From the cell containing the given text, extract its center point as (x, y) coordinate. 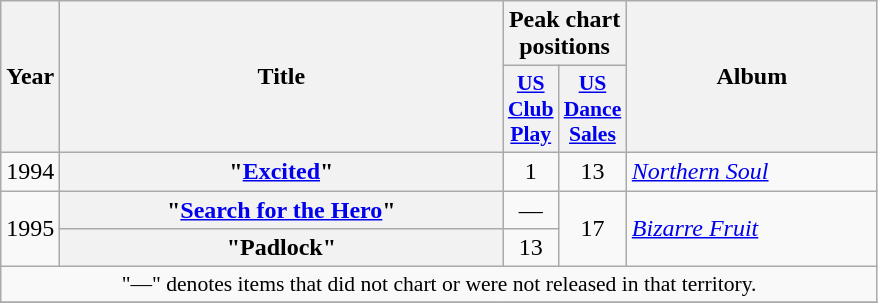
USClubPlay (531, 110)
— (531, 209)
Peak chart positions (564, 34)
Album (752, 77)
Northern Soul (752, 171)
Bizarre Fruit (752, 228)
USDanceSales (593, 110)
Title (282, 77)
"—" denotes items that did not chart or were not released in that territory. (440, 285)
1994 (30, 171)
17 (593, 228)
1 (531, 171)
"Padlock" (282, 248)
1995 (30, 228)
"Search for the Hero" (282, 209)
"Excited" (282, 171)
Year (30, 77)
